For the text-containing cell, return its midpoint in (X, Y) coordinate format. 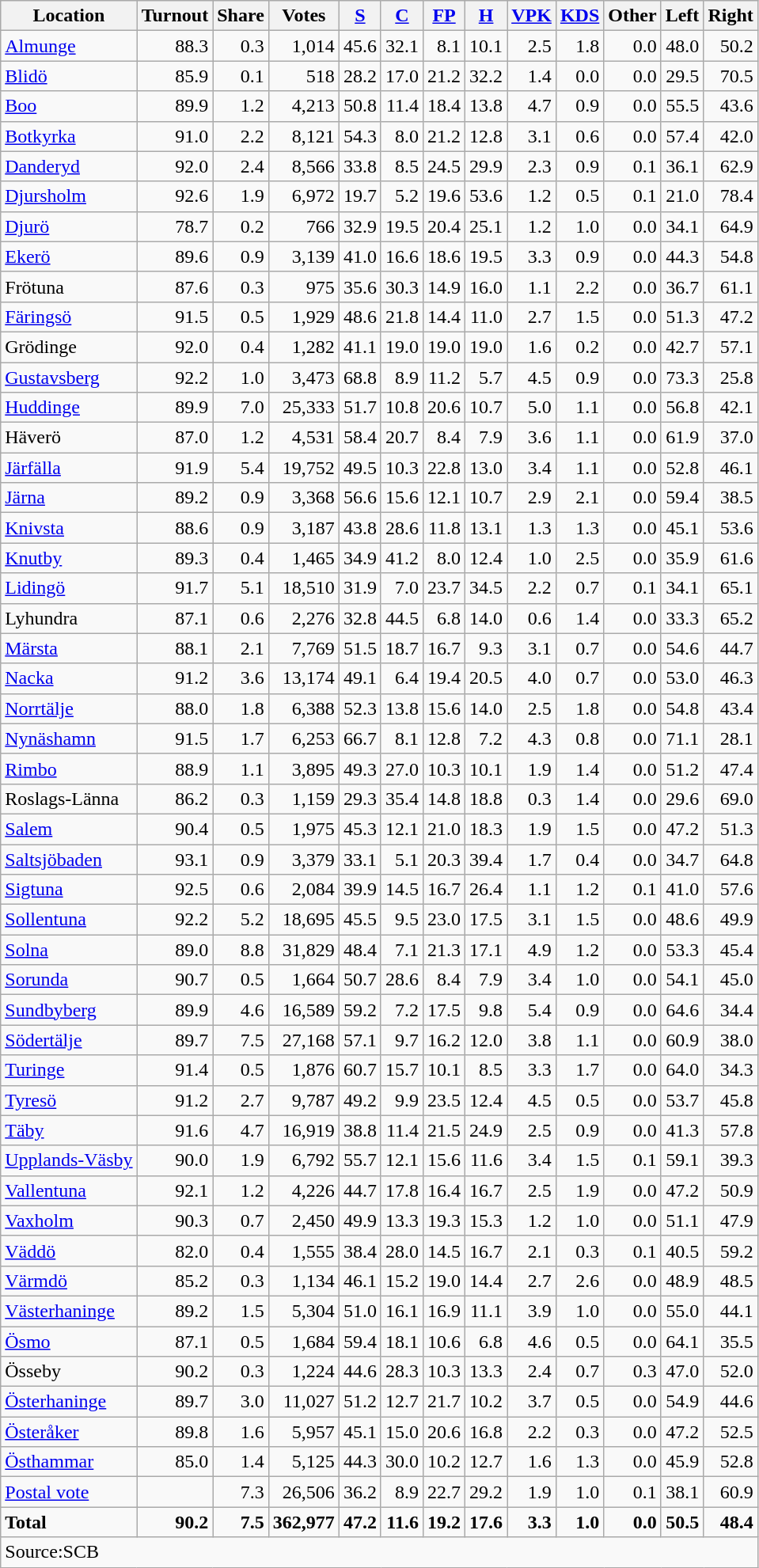
24.5 (445, 166)
Knivsta (69, 528)
Salem (69, 829)
90.4 (175, 829)
3.7 (532, 1402)
Väddö (69, 1251)
Sorunda (69, 980)
18.6 (445, 256)
13.1 (486, 528)
46.3 (731, 678)
15.0 (402, 1432)
16.4 (445, 1190)
Upplands-Väsby (69, 1160)
88.0 (175, 708)
47.4 (731, 769)
28.1 (731, 738)
54.6 (682, 648)
Djurö (69, 226)
39.9 (359, 890)
29.9 (486, 166)
2,276 (304, 618)
19.4 (445, 678)
57.8 (731, 1130)
41.3 (682, 1130)
6,253 (304, 738)
3,473 (304, 378)
87.0 (175, 438)
9.7 (402, 1040)
16,589 (304, 1010)
40.5 (682, 1251)
34.4 (731, 1010)
29.3 (359, 799)
51.5 (359, 648)
14.8 (445, 799)
4,226 (304, 1190)
52.3 (359, 708)
43.8 (359, 528)
16.6 (402, 256)
78.4 (731, 196)
975 (304, 287)
61.9 (682, 438)
12.0 (486, 1040)
41.1 (359, 347)
62.9 (731, 166)
4.0 (532, 678)
30.0 (402, 1462)
Turnout (175, 16)
1,876 (304, 1070)
FP (445, 16)
64.9 (731, 226)
14.9 (445, 287)
26,506 (304, 1492)
15.7 (402, 1070)
64.8 (731, 859)
34.5 (486, 588)
2,450 (304, 1221)
45.4 (731, 950)
KDS (579, 16)
Grödinge (69, 347)
85.2 (175, 1281)
Blidö (69, 76)
Turinge (69, 1070)
Sundbyberg (69, 1010)
362,977 (304, 1522)
56.8 (682, 408)
Votes (304, 16)
25.8 (731, 378)
29.2 (486, 1492)
18,510 (304, 588)
26.4 (486, 890)
71.1 (682, 738)
36.2 (359, 1492)
3,895 (304, 769)
47.0 (682, 1372)
90.3 (175, 1221)
64.6 (682, 1010)
39.3 (731, 1160)
766 (304, 226)
6,388 (304, 708)
20.7 (402, 438)
87.6 (175, 287)
21.7 (445, 1402)
93.1 (175, 859)
42.1 (731, 408)
Sigtuna (69, 890)
39.4 (486, 859)
15.2 (402, 1281)
Tyresö (69, 1100)
68.8 (359, 378)
27,168 (304, 1040)
10.8 (402, 408)
4.9 (532, 950)
8,121 (304, 136)
38.8 (359, 1130)
29.5 (682, 76)
33.8 (359, 166)
18.7 (402, 648)
19,752 (304, 468)
13.0 (486, 468)
1,684 (304, 1342)
11,027 (304, 1402)
3.9 (532, 1311)
3,187 (304, 528)
30.3 (402, 287)
19.7 (359, 196)
2.6 (579, 1281)
44.5 (402, 618)
53.3 (682, 950)
Österåker (69, 1432)
Östhammar (69, 1462)
C (402, 16)
Österhaninge (69, 1402)
60.7 (359, 1070)
89.3 (175, 558)
89.6 (175, 256)
66.7 (359, 738)
92.5 (175, 890)
69.0 (731, 799)
51.7 (359, 408)
57.4 (682, 136)
5,957 (304, 1432)
Frötuna (69, 287)
78.7 (175, 226)
34.9 (359, 558)
50.8 (359, 106)
38.0 (731, 1040)
4,531 (304, 438)
Knutby (69, 558)
73.3 (682, 378)
17.1 (486, 950)
11.2 (445, 378)
85.0 (175, 1462)
Värmdö (69, 1281)
88.9 (175, 769)
42.7 (682, 347)
Lyhundra (69, 618)
88.3 (175, 46)
0.8 (579, 738)
32.9 (359, 226)
1,282 (304, 347)
48.5 (731, 1281)
38.1 (682, 1492)
36.7 (682, 287)
25,333 (304, 408)
19.2 (445, 1522)
23.5 (445, 1100)
1,014 (304, 46)
4.3 (532, 738)
32.2 (486, 76)
Nynäshamn (69, 738)
3,379 (304, 859)
11.1 (486, 1311)
25.1 (486, 226)
19.6 (445, 196)
Häverö (69, 438)
23.0 (445, 920)
9.9 (402, 1100)
16,919 (304, 1130)
31,829 (304, 950)
11.0 (486, 317)
57.6 (731, 890)
55.0 (682, 1311)
VPK (532, 16)
45.6 (359, 46)
44.1 (731, 1311)
55.5 (682, 106)
22.8 (445, 468)
21.3 (445, 950)
20.4 (445, 226)
Lidingö (69, 588)
24.9 (486, 1130)
28.2 (359, 76)
S (359, 16)
Rimbo (69, 769)
61.1 (731, 287)
Norrtälje (69, 708)
16.8 (486, 1432)
51.1 (682, 1221)
Left (682, 16)
1,975 (304, 829)
13,174 (304, 678)
85.9 (175, 76)
28.0 (402, 1251)
27.0 (402, 769)
518 (304, 76)
Source:SCB (380, 1552)
18.8 (486, 799)
3.8 (532, 1040)
Huddinge (69, 408)
22.7 (445, 1492)
2,084 (304, 890)
18,695 (304, 920)
88.6 (175, 528)
65.2 (731, 618)
21.8 (402, 317)
50.9 (731, 1190)
52.0 (731, 1372)
3,368 (304, 498)
55.7 (359, 1160)
20.3 (445, 859)
38.5 (731, 498)
4,213 (304, 106)
89.8 (175, 1432)
56.6 (359, 498)
8.8 (241, 950)
1,134 (304, 1281)
61.6 (731, 558)
17.6 (486, 1522)
1,555 (304, 1251)
Saltsjöbaden (69, 859)
Järna (69, 498)
10.6 (445, 1342)
58.4 (359, 438)
35.5 (731, 1342)
Total (69, 1522)
53.7 (682, 1100)
38.4 (359, 1251)
82.0 (175, 1251)
54.1 (682, 980)
Boo (69, 106)
41.2 (402, 558)
16.0 (486, 287)
Södertälje (69, 1040)
Sollentuna (69, 920)
50.7 (359, 980)
Össeby (69, 1372)
5.7 (486, 378)
64.1 (682, 1342)
2.9 (532, 498)
9.5 (402, 920)
50.2 (731, 46)
90.7 (175, 980)
Nacka (69, 678)
H (486, 16)
Location (69, 16)
90.0 (175, 1160)
Postal vote (69, 1492)
1,664 (304, 980)
Järfälla (69, 468)
45.8 (731, 1100)
43.6 (731, 106)
49.1 (359, 678)
19.3 (445, 1221)
3.0 (241, 1402)
51.0 (359, 1311)
7,769 (304, 648)
45.5 (359, 920)
91.9 (175, 468)
91.6 (175, 1130)
49.2 (359, 1100)
17.0 (402, 76)
53.0 (682, 678)
45.9 (682, 1462)
5,304 (304, 1311)
Täby (69, 1130)
1,465 (304, 558)
54.3 (359, 136)
34.3 (731, 1070)
17.8 (402, 1190)
32.8 (359, 618)
5.0 (532, 408)
Roslags-Länna (69, 799)
86.2 (175, 799)
5,125 (304, 1462)
6,972 (304, 196)
45.3 (359, 829)
Ösmo (69, 1342)
8,566 (304, 166)
37.0 (731, 438)
31.9 (359, 588)
9.3 (486, 648)
52.5 (731, 1432)
16.2 (445, 1040)
16.9 (445, 1311)
Vallentuna (69, 1190)
54.9 (682, 1402)
Vaxholm (69, 1221)
23.7 (445, 588)
50.5 (682, 1522)
16.1 (402, 1311)
65.1 (731, 588)
35.4 (402, 799)
42.0 (731, 136)
3,139 (304, 256)
70.5 (731, 76)
91.7 (175, 588)
Ekerö (69, 256)
Other (632, 16)
88.1 (175, 648)
1,159 (304, 799)
35.9 (682, 558)
49.5 (359, 468)
Gustavsberg (69, 378)
Almunge (69, 46)
Solna (69, 950)
9,787 (304, 1100)
1,929 (304, 317)
15.3 (486, 1221)
20.5 (486, 678)
Västerhaninge (69, 1311)
29.6 (682, 799)
7.1 (402, 950)
Märsta (69, 648)
18.1 (402, 1342)
Danderyd (69, 166)
7.3 (241, 1492)
18.3 (486, 829)
45.0 (731, 980)
43.4 (731, 708)
33.3 (682, 618)
2.3 (532, 166)
49.3 (359, 769)
32.1 (402, 46)
28.3 (402, 1372)
59.1 (682, 1160)
Djursholm (69, 196)
48.0 (682, 46)
91.0 (175, 136)
92.1 (175, 1190)
47.9 (731, 1221)
Färingsö (69, 317)
11.8 (445, 528)
21.5 (445, 1130)
9.8 (486, 1010)
64.0 (682, 1070)
1,224 (304, 1372)
36.1 (682, 166)
89.0 (175, 950)
6.4 (402, 678)
35.6 (359, 287)
6,792 (304, 1160)
Botkyrka (69, 136)
92.6 (175, 196)
33.1 (359, 859)
91.4 (175, 1070)
34.7 (682, 859)
Right (731, 16)
48.9 (682, 1281)
Share (241, 16)
18.4 (445, 106)
